Find where the given text appears and provide that cell's center as (x, y) coordinate. 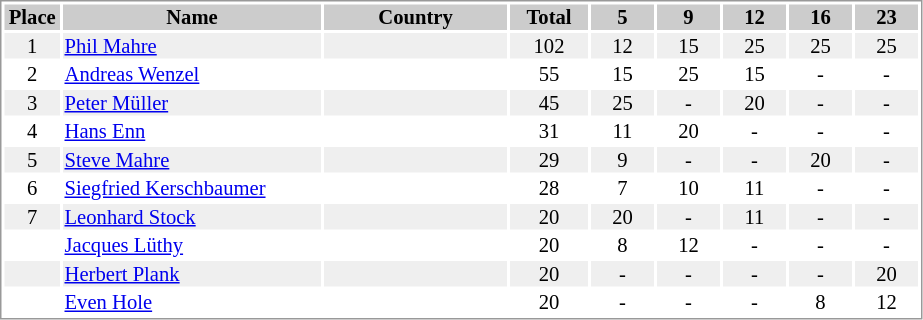
Herbert Plank (192, 274)
Jacques Lüthy (192, 245)
4 (32, 131)
55 (549, 75)
1 (32, 46)
Steve Mahre (192, 160)
3 (32, 103)
Even Hole (192, 303)
6 (32, 189)
Leonhard Stock (192, 217)
45 (549, 103)
Name (192, 17)
28 (549, 189)
Total (549, 17)
102 (549, 46)
Country (416, 17)
10 (688, 189)
Siegfried Kerschbaumer (192, 189)
16 (820, 17)
Place (32, 17)
2 (32, 75)
Andreas Wenzel (192, 75)
Phil Mahre (192, 46)
23 (886, 17)
29 (549, 160)
Hans Enn (192, 131)
Peter Müller (192, 103)
31 (549, 131)
